For the text-containing cell, return its midpoint in (X, Y) coordinate format. 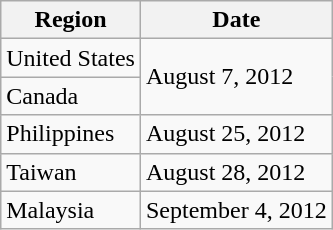
Taiwan (71, 172)
August 28, 2012 (236, 172)
Philippines (71, 134)
September 4, 2012 (236, 210)
August 7, 2012 (236, 77)
Malaysia (71, 210)
United States (71, 58)
Region (71, 20)
Date (236, 20)
August 25, 2012 (236, 134)
Canada (71, 96)
